Find where the given text appears and provide that cell's center as [X, Y] coordinate. 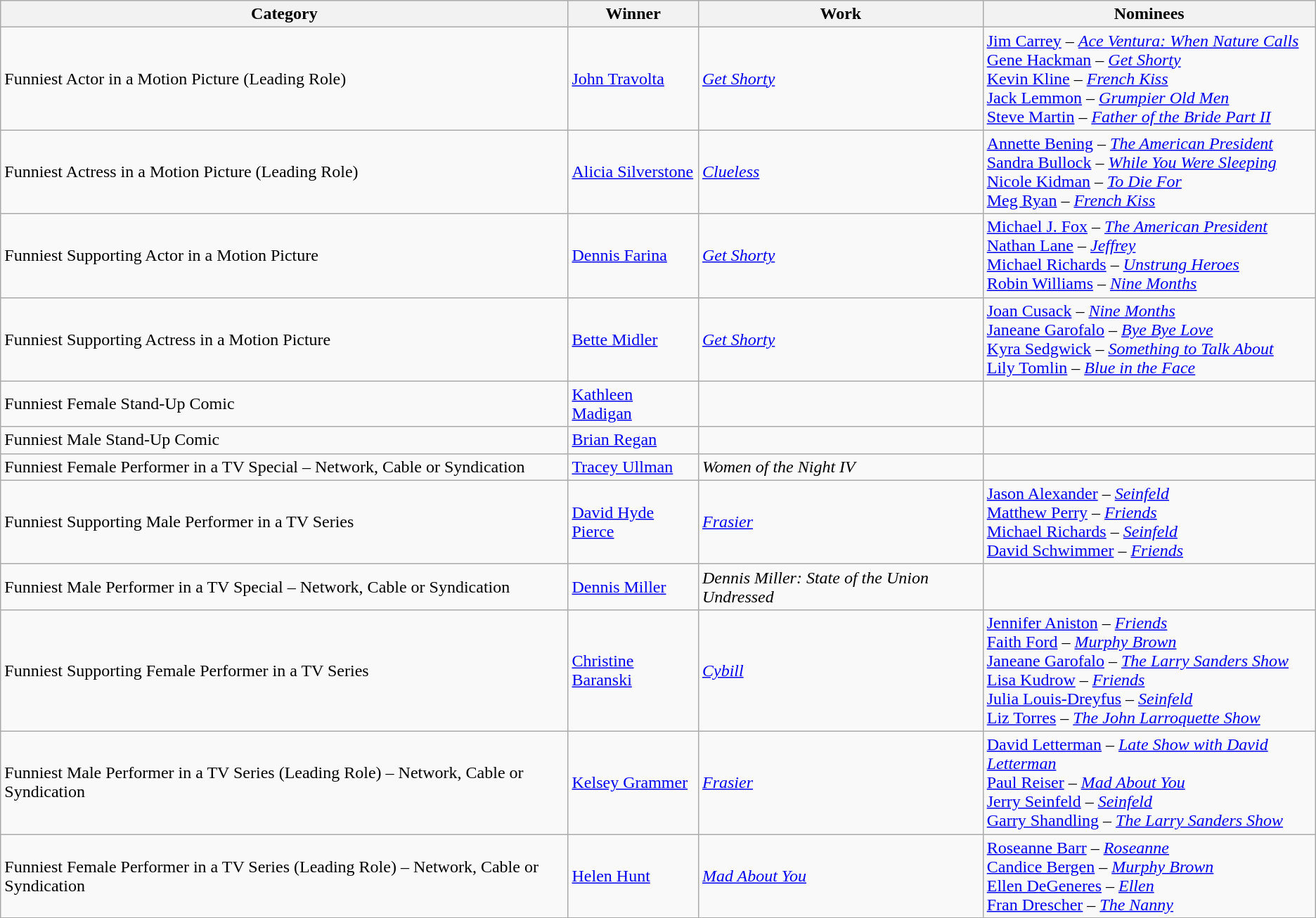
Kathleen Madigan [633, 403]
Funniest Female Performer in a TV Series (Leading Role) – Network, Cable or Syndication [284, 876]
Funniest Female Stand-Up Comic [284, 403]
Brian Regan [633, 440]
Michael J. Fox – The American President Nathan Lane – Jeffrey Michael Richards – Unstrung Heroes Robin Williams – Nine Months [1149, 256]
Christine Baranski [633, 671]
Funniest Supporting Actor in a Motion Picture [284, 256]
David Hyde Pierce [633, 522]
Kelsey Grammer [633, 782]
Mad About You [841, 876]
Funniest Male Stand-Up Comic [284, 440]
Tracey Ullman [633, 467]
Funniest Male Performer in a TV Special – Network, Cable or Syndication [284, 586]
Funniest Actor in a Motion Picture (Leading Role) [284, 79]
Dennis Miller [633, 586]
Funniest Male Performer in a TV Series (Leading Role) – Network, Cable or Syndication [284, 782]
Women of the Night IV [841, 467]
Annette Bening – The American President Sandra Bullock – While You Were Sleeping Nicole Kidman – To Die For Meg Ryan – French Kiss [1149, 172]
Nominees [1149, 14]
Funniest Female Performer in a TV Special – Network, Cable or Syndication [284, 467]
Cybill [841, 671]
Winner [633, 14]
Clueless [841, 172]
Joan Cusack – Nine Months Janeane Garofalo – Bye Bye Love Kyra Sedgwick – Something to Talk About Lily Tomlin – Blue in the Face [1149, 339]
Funniest Supporting Male Performer in a TV Series [284, 522]
Alicia Silverstone [633, 172]
Roseanne Barr – Roseanne Candice Bergen – Murphy Brown Ellen DeGeneres – Ellen Fran Drescher – The Nanny [1149, 876]
Work [841, 14]
John Travolta [633, 79]
Bette Midler [633, 339]
Jason Alexander – Seinfeld Matthew Perry – Friends Michael Richards – Seinfeld David Schwimmer – Friends [1149, 522]
Dennis Farina [633, 256]
Funniest Supporting Female Performer in a TV Series [284, 671]
Funniest Actress in a Motion Picture (Leading Role) [284, 172]
Dennis Miller: State of the Union Undressed [841, 586]
Category [284, 14]
David Letterman – Late Show with David Letterman Paul Reiser – Mad About You Jerry Seinfeld – Seinfeld Garry Shandling – The Larry Sanders Show [1149, 782]
Funniest Supporting Actress in a Motion Picture [284, 339]
Helen Hunt [633, 876]
